Detect which cell encompasses the target text, then output its [x, y] center coordinate. 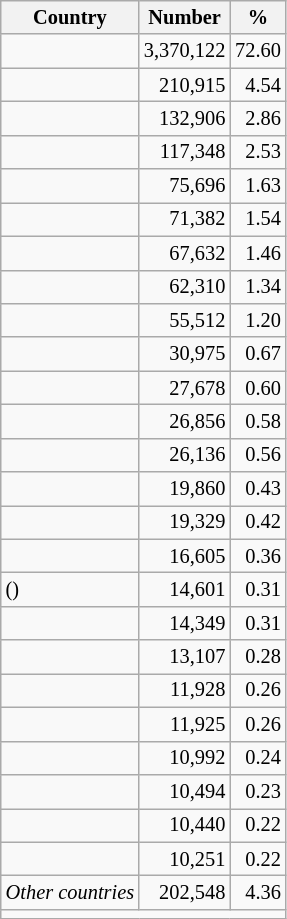
1.20 [258, 320]
30,975 [184, 354]
10,494 [184, 791]
26,136 [184, 455]
1.34 [258, 287]
26,856 [184, 421]
3,370,122 [184, 51]
0.36 [258, 556]
4.54 [258, 85]
1.54 [258, 219]
10,992 [184, 758]
() [70, 589]
14,601 [184, 589]
0.56 [258, 455]
0.28 [258, 657]
117,348 [184, 152]
67,632 [184, 253]
55,512 [184, 320]
Other countries [70, 892]
14,349 [184, 623]
202,548 [184, 892]
13,107 [184, 657]
0.60 [258, 388]
0.42 [258, 522]
% [258, 17]
1.63 [258, 186]
2.53 [258, 152]
27,678 [184, 388]
0.23 [258, 791]
Country [70, 17]
10,440 [184, 825]
2.86 [258, 118]
0.43 [258, 489]
71,382 [184, 219]
11,925 [184, 724]
4.36 [258, 892]
210,915 [184, 85]
11,928 [184, 690]
62,310 [184, 287]
19,329 [184, 522]
Number [184, 17]
1.46 [258, 253]
75,696 [184, 186]
132,906 [184, 118]
0.24 [258, 758]
0.67 [258, 354]
10,251 [184, 859]
72.60 [258, 51]
19,860 [184, 489]
0.58 [258, 421]
16,605 [184, 556]
